Pinpoint the cell where the given text exists, returning its (x, y) midpoint coordinate. 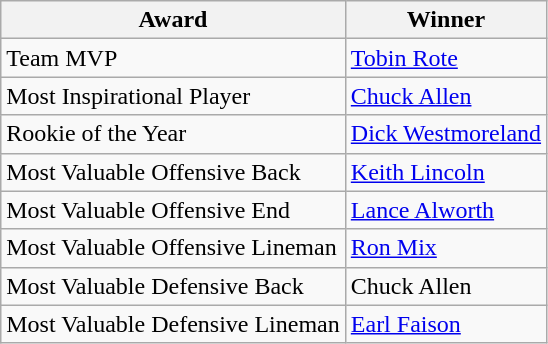
Winner (446, 20)
Tobin Rote (446, 58)
Lance Alworth (446, 210)
Most Valuable Offensive Back (174, 172)
Most Valuable Defensive Back (174, 286)
Most Valuable Defensive Lineman (174, 324)
Most Valuable Offensive End (174, 210)
Dick Westmoreland (446, 134)
Rookie of the Year (174, 134)
Award (174, 20)
Most Inspirational Player (174, 96)
Ron Mix (446, 248)
Keith Lincoln (446, 172)
Team MVP (174, 58)
Earl Faison (446, 324)
Most Valuable Offensive Lineman (174, 248)
